Return the [x, y] coordinate for the center point of the cell that contains the specified text.  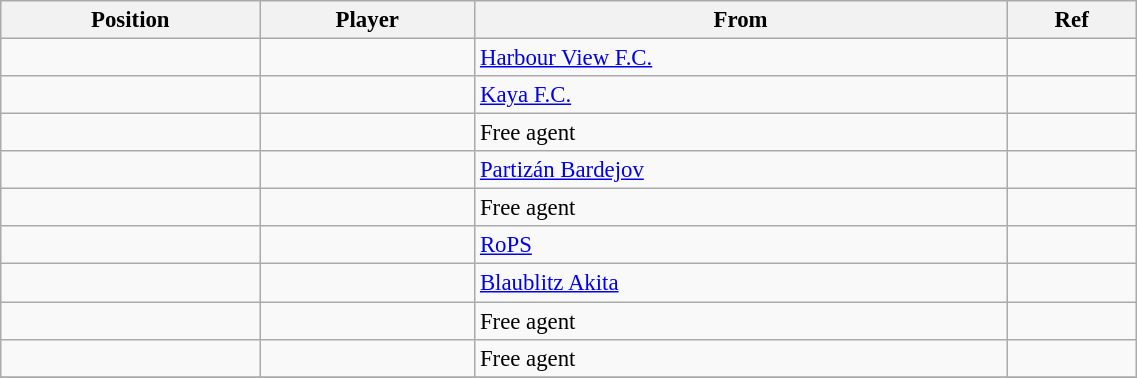
Ref [1072, 20]
Kaya F.C. [741, 95]
Position [130, 20]
From [741, 20]
Player [368, 20]
Blaublitz Akita [741, 283]
RoPS [741, 245]
Partizán Bardejov [741, 170]
Harbour View F.C. [741, 58]
